From the cell containing the given text, extract its center point as (x, y) coordinate. 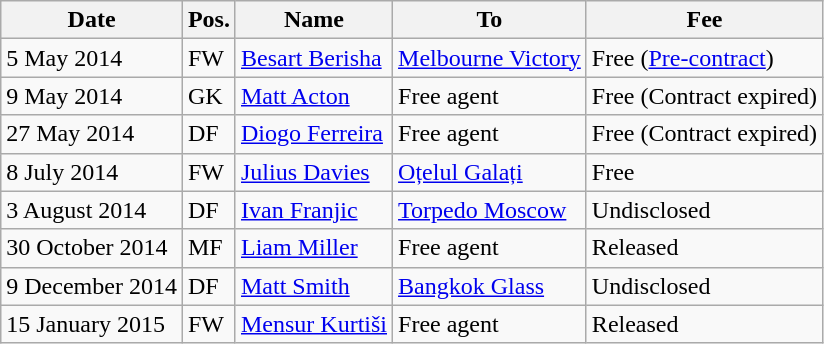
3 August 2014 (92, 210)
Free (Pre-contract) (704, 58)
Diogo Ferreira (314, 134)
Liam Miller (314, 248)
Ivan Franjic (314, 210)
Date (92, 20)
Julius Davies (314, 172)
Name (314, 20)
Free (704, 172)
MF (208, 248)
Matt Smith (314, 286)
Oțelul Galați (490, 172)
5 May 2014 (92, 58)
Melbourne Victory (490, 58)
Fee (704, 20)
9 May 2014 (92, 96)
Pos. (208, 20)
To (490, 20)
9 December 2014 (92, 286)
Mensur Kurtiši (314, 324)
30 October 2014 (92, 248)
Matt Acton (314, 96)
Bangkok Glass (490, 286)
8 July 2014 (92, 172)
15 January 2015 (92, 324)
Torpedo Moscow (490, 210)
Besart Berisha (314, 58)
27 May 2014 (92, 134)
GK (208, 96)
